Detect which cell encompasses the target text, then output its (x, y) center coordinate. 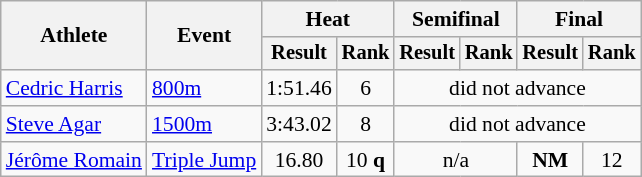
Semifinal (456, 19)
Athlete (74, 36)
Final (578, 19)
800m (204, 88)
Event (204, 36)
Heat (328, 19)
Steve Agar (74, 124)
1:51.46 (298, 88)
3:43.02 (298, 124)
6 (366, 88)
1500m (204, 124)
8 (366, 124)
Cedric Harris (74, 88)
